Output the [X, Y] coordinate of the center of the cell containing the given text.  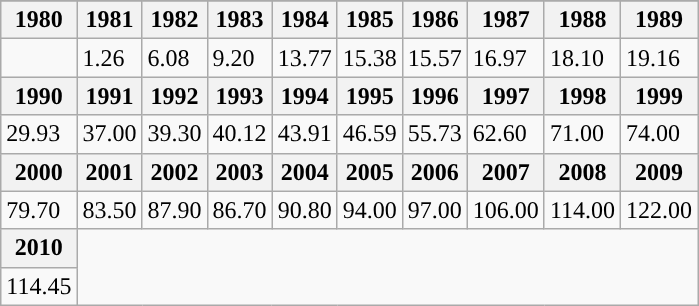
15.57 [434, 58]
39.30 [174, 134]
1980 [39, 20]
16.97 [506, 58]
1992 [174, 96]
2000 [39, 172]
2007 [506, 172]
1997 [506, 96]
2003 [240, 172]
6.08 [174, 58]
1.26 [110, 58]
2010 [39, 248]
13.77 [304, 58]
9.20 [240, 58]
2002 [174, 172]
15.38 [370, 58]
62.60 [506, 134]
1981 [110, 20]
40.12 [240, 134]
1985 [370, 20]
1991 [110, 96]
83.50 [110, 210]
2004 [304, 172]
114.45 [39, 286]
86.70 [240, 210]
2005 [370, 172]
1995 [370, 96]
37.00 [110, 134]
46.59 [370, 134]
55.73 [434, 134]
114.00 [582, 210]
1989 [660, 20]
71.00 [582, 134]
1998 [582, 96]
74.00 [660, 134]
1987 [506, 20]
90.80 [304, 210]
43.91 [304, 134]
1990 [39, 96]
1993 [240, 96]
1983 [240, 20]
1984 [304, 20]
1994 [304, 96]
2001 [110, 172]
1996 [434, 96]
18.10 [582, 58]
29.93 [39, 134]
106.00 [506, 210]
94.00 [370, 210]
87.90 [174, 210]
97.00 [434, 210]
1999 [660, 96]
122.00 [660, 210]
2008 [582, 172]
1982 [174, 20]
19.16 [660, 58]
1988 [582, 20]
2009 [660, 172]
2006 [434, 172]
79.70 [39, 210]
1986 [434, 20]
